Locate the cell with the specified text and output its [X, Y] center coordinate. 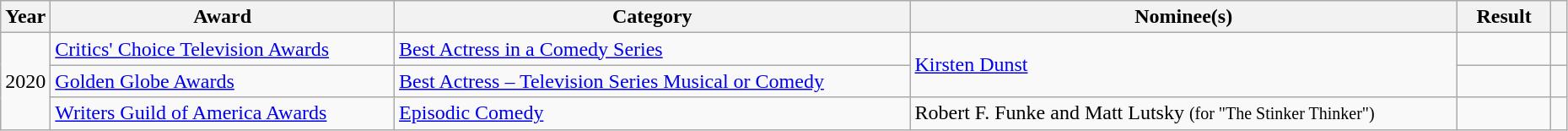
Result [1503, 17]
Best Actress – Television Series Musical or Comedy [653, 81]
Robert F. Funke and Matt Lutsky (for "The Stinker Thinker") [1183, 113]
Writers Guild of America Awards [223, 113]
Award [223, 17]
Year [25, 17]
2020 [25, 81]
Golden Globe Awards [223, 81]
Nominee(s) [1183, 17]
Best Actress in a Comedy Series [653, 49]
Category [653, 17]
Kirsten Dunst [1183, 65]
Critics' Choice Television Awards [223, 49]
Episodic Comedy [653, 113]
